Locate the cell with the specified text and output its [X, Y] center coordinate. 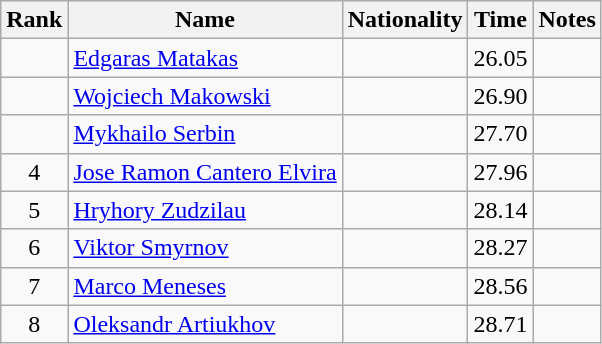
Viktor Smyrnov [205, 248]
28.27 [500, 248]
6 [34, 248]
27.70 [500, 134]
28.14 [500, 210]
8 [34, 324]
7 [34, 286]
Mykhailo Serbin [205, 134]
Notes [567, 20]
5 [34, 210]
26.90 [500, 96]
26.05 [500, 58]
Marco Meneses [205, 286]
28.56 [500, 286]
4 [34, 172]
Rank [34, 20]
28.71 [500, 324]
Jose Ramon Cantero Elvira [205, 172]
Hryhory Zudzilau [205, 210]
Name [205, 20]
Oleksandr Artiukhov [205, 324]
Wojciech Makowski [205, 96]
Nationality [405, 20]
Edgaras Matakas [205, 58]
Time [500, 20]
27.96 [500, 172]
